Detect which cell encompasses the target text, then output its [X, Y] center coordinate. 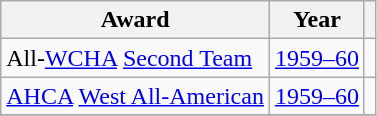
AHCA West All-American [136, 96]
All-WCHA Second Team [136, 58]
Award [136, 20]
Year [316, 20]
